Pinpoint the cell where the given text exists, returning its (X, Y) midpoint coordinate. 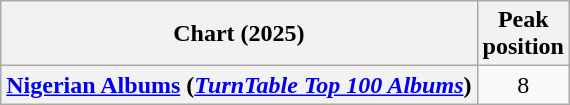
Chart (2025) (239, 34)
Peakposition (523, 34)
Nigerian Albums (TurnTable Top 100 Albums) (239, 85)
8 (523, 85)
